From the cell containing the given text, extract its center point as (x, y) coordinate. 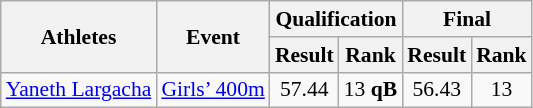
56.43 (436, 90)
13 (502, 90)
13 qB (371, 90)
Yaneth Largacha (79, 90)
Qualification (336, 19)
Athletes (79, 36)
Girls’ 400m (212, 90)
Event (212, 36)
57.44 (304, 90)
Final (466, 19)
